Find where the given text appears and provide that cell's center as (X, Y) coordinate. 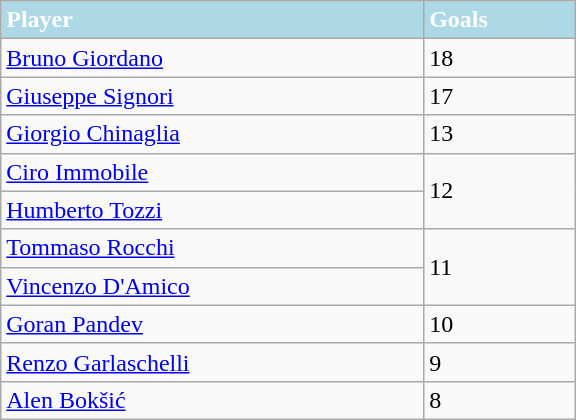
10 (500, 324)
Vincenzo D'Amico (212, 286)
Ciro Immobile (212, 172)
13 (500, 134)
11 (500, 267)
Tommaso Rocchi (212, 248)
Goals (500, 20)
Player (212, 20)
Giuseppe Signori (212, 96)
8 (500, 400)
Giorgio Chinaglia (212, 134)
Alen Bokšić (212, 400)
Humberto Tozzi (212, 210)
18 (500, 58)
Goran Pandev (212, 324)
Renzo Garlaschelli (212, 362)
17 (500, 96)
12 (500, 191)
Bruno Giordano (212, 58)
9 (500, 362)
